Extract the (X, Y) coordinate from the center of the cell holding the provided text.  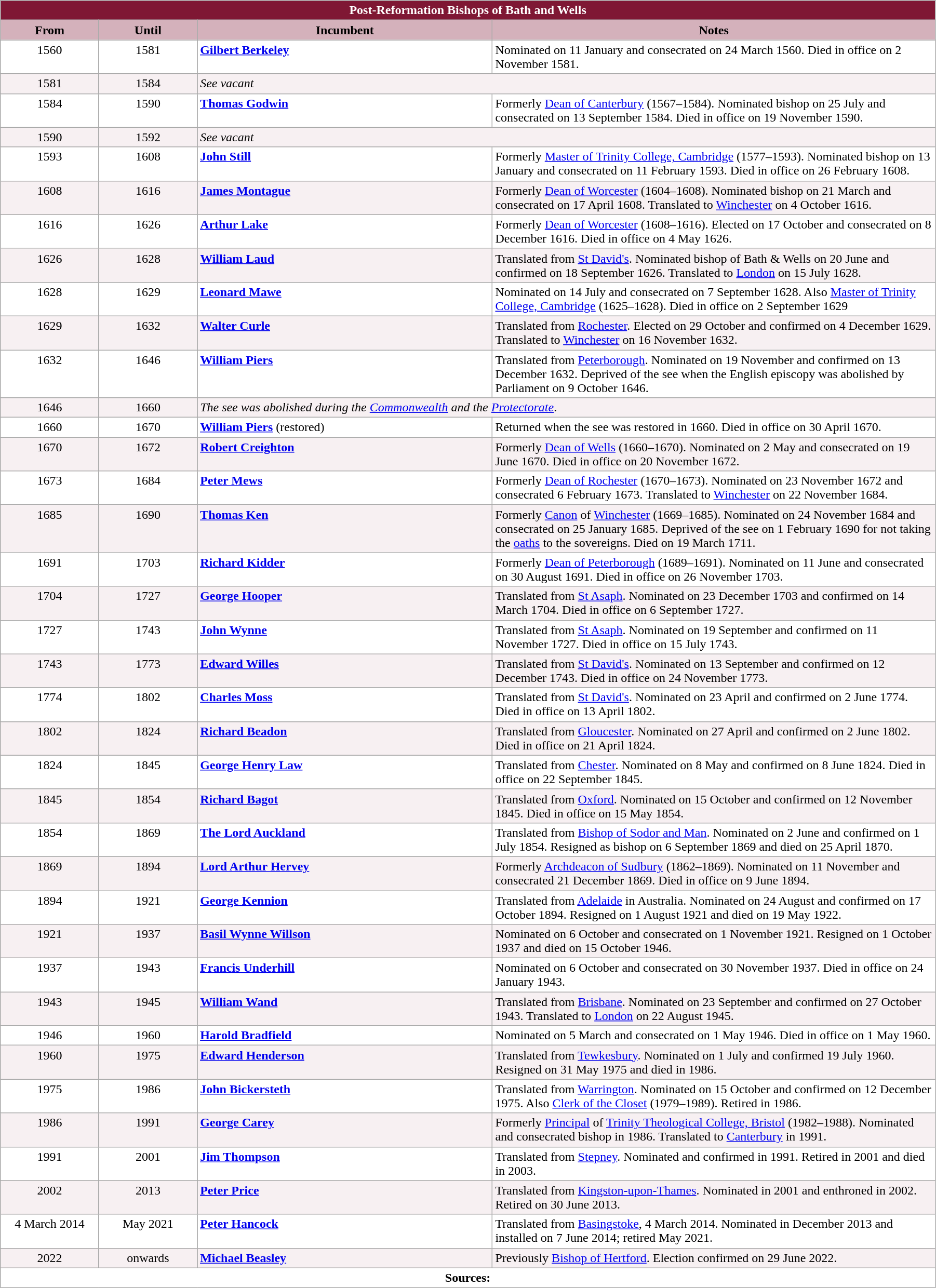
Translated from Oxford. Nominated on 15 October and confirmed on 12 November 1845. Died in office on 15 May 1854. (714, 806)
Gilbert Berkeley (345, 57)
George Kennion (345, 907)
1946 (50, 1036)
2013 (148, 1198)
George Henry Law (345, 772)
Robert Creighton (345, 454)
Jim Thompson (345, 1163)
The see was abolished during the Commonwealth and the Protectorate. (566, 408)
Incumbent (345, 30)
John Wynne (345, 637)
1704 (50, 603)
Michael Beasley (345, 1258)
Richard Kidder (345, 569)
Nominated on 14 July and consecrated on 7 September 1628. Also Master of Trinity College, Cambridge (1625–1628). Died in office on 2 September 1629 (714, 299)
Arthur Lake (345, 232)
Nominated on 6 October and consecrated on 30 November 1937. Died in office on 24 January 1943. (714, 975)
Translated from St David's. Nominated bishop of Bath & Wells on 20 June and confirmed on 18 September 1626. Translated to London on 15 July 1628. (714, 265)
1685 (50, 529)
Formerly Dean of Peterborough (1689–1691). Nominated on 11 June and consecrated on 30 August 1691. Died in office on 26 November 1703. (714, 569)
Edward Henderson (345, 1063)
Basil Wynne Willson (345, 941)
Thomas Godwin (345, 110)
1690 (148, 529)
Translated from St Asaph. Nominated on 19 September and confirmed on 11 November 1727. Died in office on 15 July 1743. (714, 637)
Translated from Tewkesbury. Nominated on 1 July and confirmed 19 July 1960. Resigned on 31 May 1975 and died in 1986. (714, 1063)
Harold Bradfield (345, 1036)
William Piers (restored) (345, 427)
Translated from Rochester. Elected on 29 October and confirmed on 4 December 1629. Translated to Winchester on 16 November 1632. (714, 332)
Charles Moss (345, 704)
Notes (714, 30)
1691 (50, 569)
William Piers (345, 374)
Francis Underhill (345, 975)
1673 (50, 488)
James Montague (345, 197)
Until (148, 30)
Translated from Brisbane. Nominated on 23 September and confirmed on 27 October 1943. Translated to London on 22 August 1945. (714, 1009)
Translated from Chester. Nominated on 8 May and confirmed on 8 June 1824. Died in office on 22 September 1845. (714, 772)
John Bickersteth (345, 1096)
2002 (50, 1198)
Peter Hancock (345, 1231)
Peter Price (345, 1198)
Formerly Dean of Worcester (1608–1616). Elected on 17 October and consecrated on 8 December 1616. Died in office on 4 May 1626. (714, 232)
Formerly Dean of Rochester (1670–1673). Nominated on 23 November 1672 and consecrated 6 February 1673. Translated to Winchester on 22 November 1684. (714, 488)
Post-Reformation Bishops of Bath and Wells (468, 10)
Walter Curle (345, 332)
Returned when the see was restored in 1660. Died in office on 30 April 1670. (714, 427)
Translated from St David's. Nominated on 13 September and confirmed on 12 December 1743. Died in office on 24 November 1773. (714, 671)
William Laud (345, 265)
Thomas Ken (345, 529)
1593 (50, 164)
Translated from St Asaph. Nominated on 23 December 1703 and confirmed on 14 March 1704. Died in office on 6 September 1727. (714, 603)
Sources: (468, 1278)
1945 (148, 1009)
Richard Beadon (345, 739)
1703 (148, 569)
4 March 2014 (50, 1231)
1672 (148, 454)
Nominated on 5 March and consecrated on 1 May 1946. Died in office on 1 May 1960. (714, 1036)
Formerly Archdeacon of Sudbury (1862–1869). Nominated on 11 November and consecrated 21 December 1869. Died in office on 9 June 1894. (714, 874)
The Lord Auckland (345, 839)
George Hooper (345, 603)
Translated from Stepney. Nominated and confirmed in 1991. Retired in 2001 and died in 2003. (714, 1163)
Nominated on 6 October and consecrated on 1 November 1921. Resigned on 1 October 1937 and died on 15 October 1946. (714, 941)
Richard Bagot (345, 806)
John Still (345, 164)
Peter Mews (345, 488)
Translated from St David's. Nominated on 23 April and confirmed on 2 June 1774. Died in office on 13 April 1802. (714, 704)
1560 (50, 57)
1684 (148, 488)
Formerly Dean of Worcester (1604–1608). Nominated bishop on 21 March and consecrated on 17 April 1608. Translated to Winchester on 4 October 1616. (714, 197)
May 2021 (148, 1231)
Translated from Adelaide in Australia. Nominated on 24 August and confirmed on 17 October 1894. Resigned on 1 August 1921 and died on 19 May 1922. (714, 907)
Previously Bishop of Hertford. Election confirmed on 29 June 2022. (714, 1258)
From (50, 30)
1774 (50, 704)
Translated from Warrington. Nominated on 15 October and confirmed on 12 December 1975. Also Clerk of the Closet (1979–1989). Retired in 1986. (714, 1096)
Translated from Kingston-upon-Thames. Nominated in 2001 and enthroned in 2002. Retired on 30 June 2013. (714, 1198)
Formerly Principal of Trinity Theological College, Bristol (1982–1988). Nominated and consecrated bishop in 1986. Translated to Canterbury in 1991. (714, 1130)
Edward Willes (345, 671)
Translated from Gloucester. Nominated on 27 April and confirmed on 2 June 1802. Died in office on 21 April 1824. (714, 739)
Lord Arthur Hervey (345, 874)
onwards (148, 1258)
1773 (148, 671)
2022 (50, 1258)
Translated from Basingstoke, 4 March 2014. Nominated in December 2013 and installed on 7 June 2014; retired May 2021. (714, 1231)
Nominated on 11 January and consecrated on 24 March 1560. Died in office on 2 November 1581. (714, 57)
George Carey (345, 1130)
1592 (148, 137)
William Wand (345, 1009)
Formerly Dean of Wells (1660–1670). Nominated on 2 May and consecrated on 19 June 1670. Died in office on 20 November 1672. (714, 454)
2001 (148, 1163)
Formerly Dean of Canterbury (1567–1584). Nominated bishop on 25 July and consecrated on 13 September 1584. Died in office on 19 November 1590. (714, 110)
Leonard Mawe (345, 299)
